Find where the given text appears and provide that cell's center as [X, Y] coordinate. 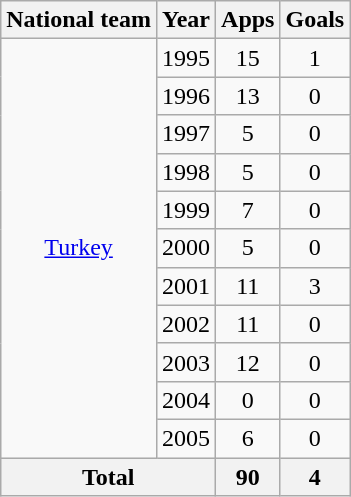
1998 [186, 172]
National team [79, 20]
1997 [186, 134]
Year [186, 20]
6 [248, 438]
7 [248, 210]
15 [248, 58]
1996 [186, 96]
90 [248, 477]
Total [108, 477]
12 [248, 362]
2004 [186, 400]
2000 [186, 248]
1 [315, 58]
3 [315, 286]
2005 [186, 438]
2003 [186, 362]
Apps [248, 20]
Turkey [79, 248]
13 [248, 96]
1995 [186, 58]
2001 [186, 286]
1999 [186, 210]
2002 [186, 324]
Goals [315, 20]
4 [315, 477]
